Identify which cell holds the provided text, then report its (x, y) central coordinate. 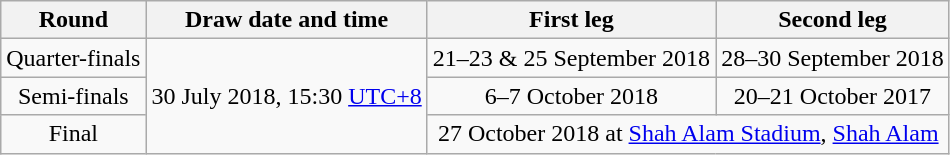
20–21 October 2017 (833, 96)
6–7 October 2018 (571, 96)
30 July 2018, 15:30 UTC+8 (286, 96)
Second leg (833, 20)
Round (74, 20)
28–30 September 2018 (833, 58)
27 October 2018 at Shah Alam Stadium, Shah Alam (688, 134)
Final (74, 134)
First leg (571, 20)
Quarter-finals (74, 58)
Draw date and time (286, 20)
21–23 & 25 September 2018 (571, 58)
Semi-finals (74, 96)
